Identify which cell holds the provided text, then report its [x, y] central coordinate. 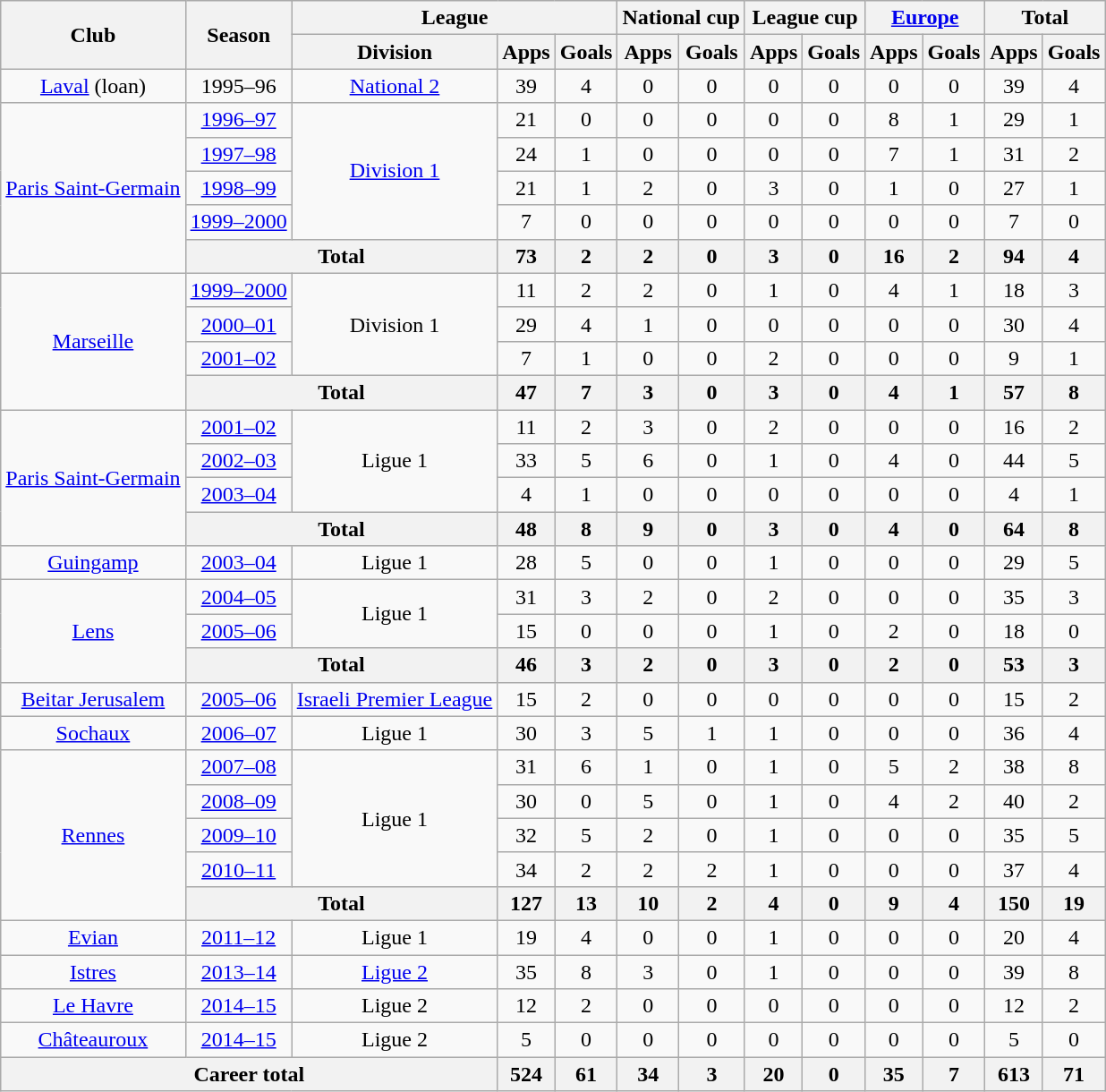
36 [1014, 733]
10 [648, 903]
Division [395, 52]
47 [526, 392]
Laval (loan) [93, 86]
2011–12 [238, 937]
46 [526, 665]
13 [586, 903]
2009–10 [238, 835]
94 [1014, 256]
2008–09 [238, 801]
33 [526, 461]
National cup [681, 18]
Le Havre [93, 1006]
32 [526, 835]
2000–01 [238, 324]
2002–03 [238, 461]
37 [1014, 869]
40 [1014, 801]
71 [1074, 1074]
2004–05 [238, 597]
2006–07 [238, 733]
524 [526, 1074]
613 [1014, 1074]
57 [1014, 392]
2013–14 [238, 971]
Evian [93, 937]
1995–96 [238, 86]
2010–11 [238, 869]
64 [1014, 529]
Lens [93, 631]
Israeli Premier League [395, 699]
53 [1014, 665]
League [455, 18]
1996–97 [238, 120]
Istres [93, 971]
27 [1014, 188]
28 [526, 563]
24 [526, 154]
Season [238, 35]
Career total [249, 1074]
League cup [804, 18]
44 [1014, 461]
127 [526, 903]
48 [526, 529]
National 2 [395, 86]
Marseille [93, 341]
Sochaux [93, 733]
1998–99 [238, 188]
73 [526, 256]
Europe [925, 18]
150 [1014, 903]
Rennes [93, 835]
Club [93, 35]
Beitar Jerusalem [93, 699]
Guingamp [93, 563]
Châteauroux [93, 1040]
2007–08 [238, 767]
1997–98 [238, 154]
38 [1014, 767]
61 [586, 1074]
